Detect which cell encompasses the target text, then output its (X, Y) center coordinate. 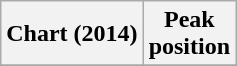
Peak position (189, 34)
Chart (2014) (72, 34)
